Return [X, Y] of the center of cell containing provided text 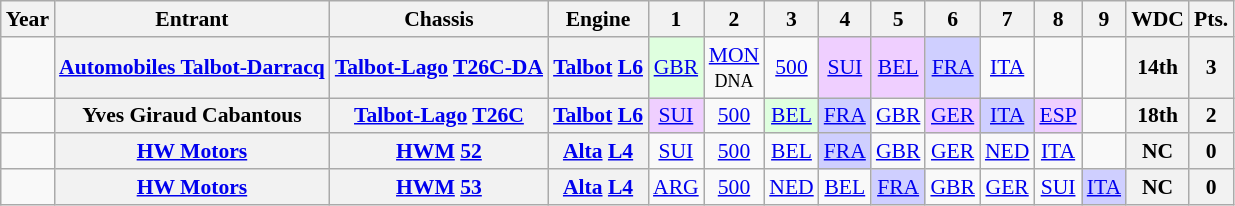
8 [1058, 19]
HWM 53 [439, 187]
Talbot-Lago T26C [439, 116]
Yves Giraud Cabantous [192, 116]
HWM 52 [439, 152]
1 [676, 19]
Chassis [439, 19]
MONDNA [734, 68]
Engine [598, 19]
ESP [1058, 116]
ARG [676, 187]
Entrant [192, 19]
14th [1158, 68]
Pts. [1211, 19]
Automobiles Talbot-Darracq [192, 68]
7 [1007, 19]
4 [845, 19]
5 [898, 19]
9 [1104, 19]
18th [1158, 116]
WDC [1158, 19]
Talbot-Lago T26C-DA [439, 68]
Year [28, 19]
6 [952, 19]
